Extract the (x, y) coordinate from the center of the cell holding the provided text.  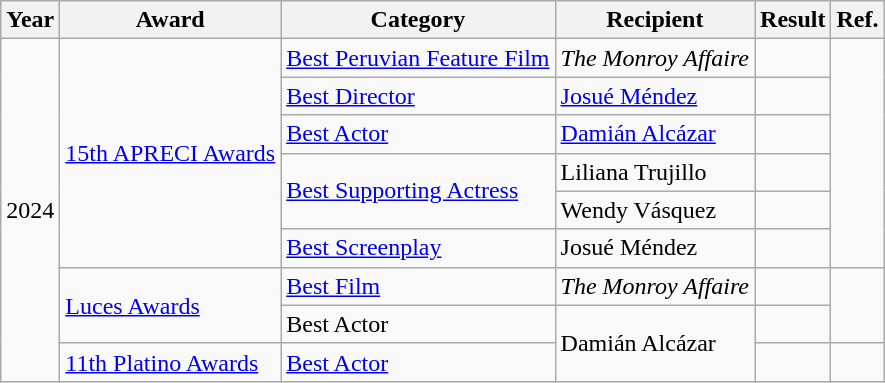
Award (170, 20)
15th APRECI Awards (170, 153)
Best Peruvian Feature Film (418, 58)
Result (793, 20)
11th Platino Awards (170, 362)
Luces Awards (170, 305)
Category (418, 20)
Recipient (655, 20)
Best Supporting Actress (418, 191)
Best Screenplay (418, 248)
Liliana Trujillo (655, 172)
Ref. (858, 20)
2024 (30, 210)
Best Film (418, 286)
Year (30, 20)
Best Director (418, 96)
Wendy Vásquez (655, 210)
